Find where the given text appears and provide that cell's center as [x, y] coordinate. 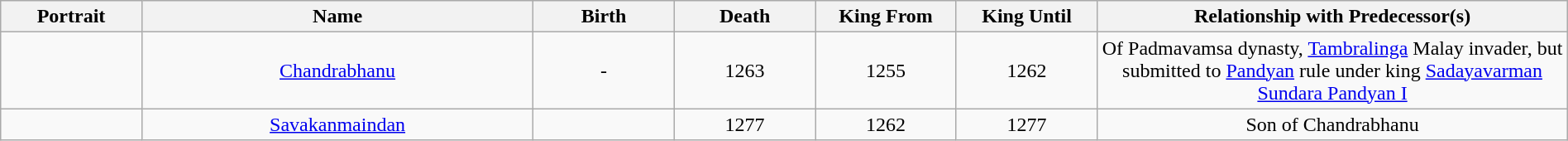
1255 [886, 70]
King Until [1026, 17]
- [604, 70]
Savakanmaindan [337, 124]
Of Padmavamsa dynasty, Tambralinga Malay invader, but submitted to Pandyan rule under king Sadayavarman Sundara Pandyan I [1332, 70]
Son of Chandrabhanu [1332, 124]
Chandrabhanu [337, 70]
King From [886, 17]
Name [337, 17]
Birth [604, 17]
1263 [744, 70]
Death [744, 17]
Relationship with Predecessor(s) [1332, 17]
Portrait [71, 17]
